Return the (x, y) coordinate for the center point of the cell that contains the specified text.  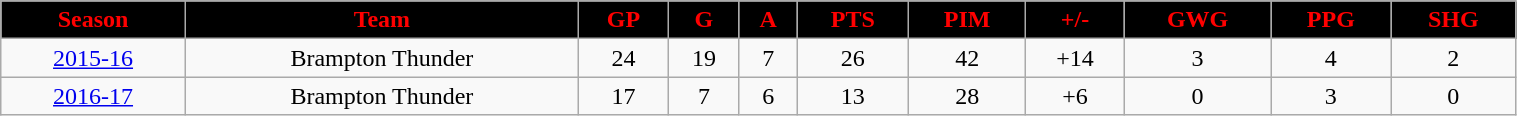
GWG (1198, 20)
24 (623, 58)
13 (853, 96)
6 (768, 96)
42 (968, 58)
17 (623, 96)
GP (623, 20)
Season (94, 20)
PTS (853, 20)
+14 (1076, 58)
4 (1331, 58)
A (768, 20)
PPG (1331, 20)
+/- (1076, 20)
SHG (1454, 20)
19 (704, 58)
28 (968, 96)
PIM (968, 20)
+6 (1076, 96)
2 (1454, 58)
2015-16 (94, 58)
G (704, 20)
Team (382, 20)
26 (853, 58)
2016-17 (94, 96)
